Capture the cell that displays the provided text and extract its [X, Y] central coordinate. 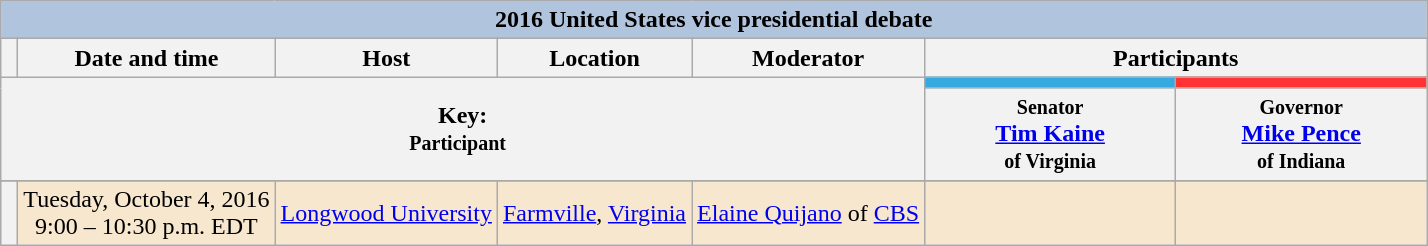
Location [594, 58]
GovernorMike Penceof Indiana [1302, 134]
Tuesday, October 4, 20169:00 – 10:30 p.m. EDT [146, 212]
2016 United States vice presidential debate [714, 20]
Host [386, 58]
Key: Participant [463, 128]
Elaine Quijano of CBS [808, 212]
Date and time [146, 58]
Moderator [808, 58]
SenatorTim Kaineof Virginia [1050, 134]
Farmville, Virginia [594, 212]
Participants [1176, 58]
Longwood University [386, 212]
